Pinpoint the cell where the given text exists, returning its [x, y] midpoint coordinate. 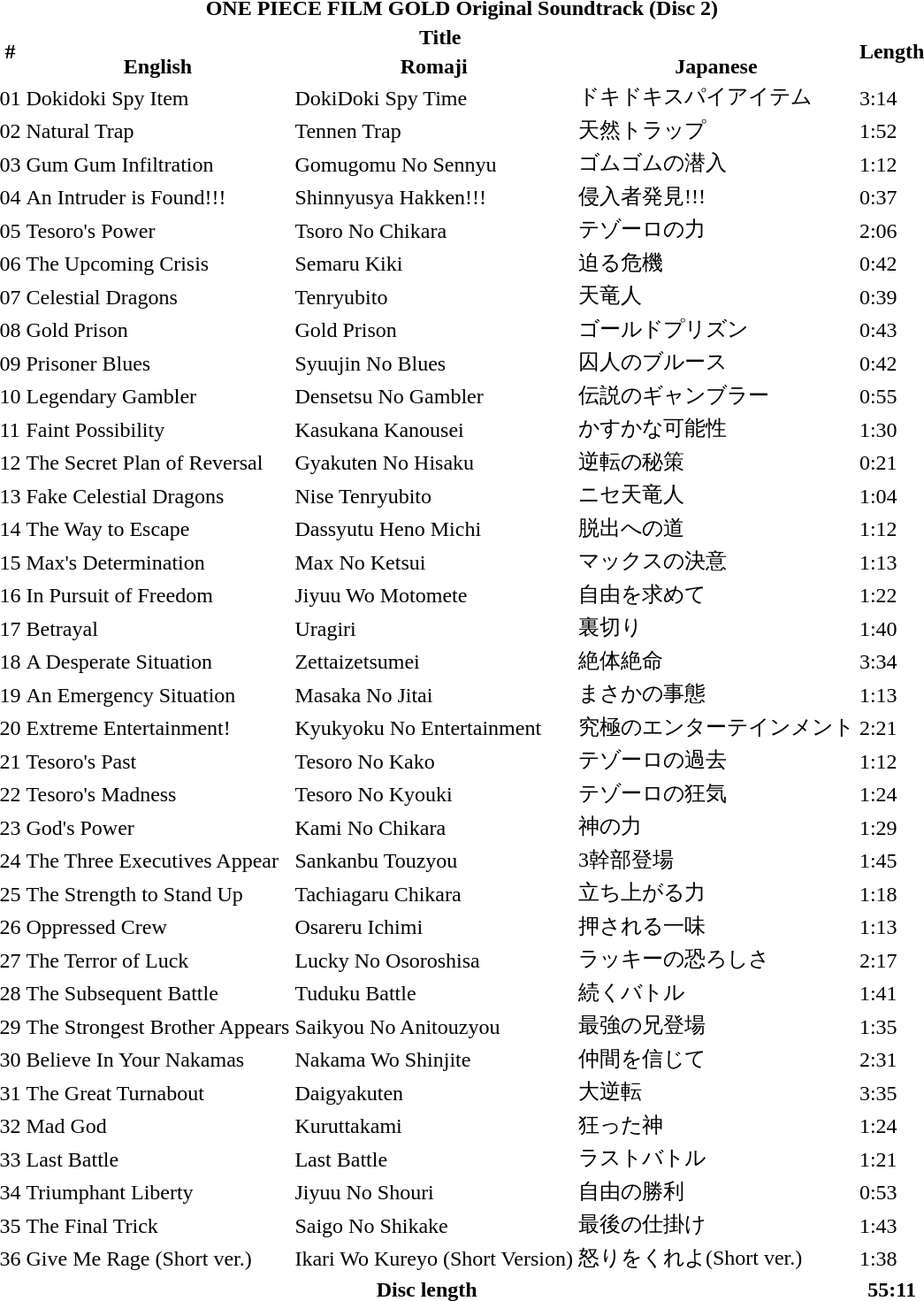
The Three Executives Appear [157, 861]
テゾーロの狂気 [716, 793]
Saigo No Shikake [433, 1225]
Jiyuu Wo Motomete [433, 595]
Oppressed Crew [157, 926]
囚人のブルース [716, 363]
Faint Possibility [157, 429]
Tuduku Battle [433, 993]
ドキドキスパイアイテム [716, 97]
続くバトル [716, 993]
Celestial Dragons [157, 296]
ラッキーの恐ろしさ [716, 960]
神の力 [716, 827]
Legendary Gambler [157, 395]
Prisoner Blues [157, 363]
English [157, 66]
Ikari Wo Kureyo (Short Version) [433, 1259]
Max No Ketsui [433, 562]
テゾーロの過去 [716, 761]
Zettaizetsumei [433, 661]
Jiyuu No Shouri [433, 1191]
Title [440, 37]
自由の勝利 [716, 1191]
The Strength to Stand Up [157, 893]
狂った神 [716, 1126]
An Emergency Situation [157, 694]
Kyukyoku No Entertainment [433, 728]
Sankanbu Touzyou [433, 861]
Romaji [433, 66]
マックスの決意 [716, 562]
Tesoro's Past [157, 761]
Daigyakuten [433, 1092]
ゴムゴムの潜入 [716, 164]
迫る危機 [716, 263]
Mad God [157, 1126]
Extreme Entertainment! [157, 728]
An Intruder is Found!!! [157, 197]
DokiDoki Spy Time [433, 97]
The Terror of Luck [157, 960]
Tenryubito [433, 296]
Tesoro No Kyouki [433, 793]
絶体絶命 [716, 661]
The Upcoming Crisis [157, 263]
The Great Turnabout [157, 1092]
The Strongest Brother Appears [157, 1026]
まさかの事態 [716, 694]
ゴールドプリズン [716, 330]
Gyakuten No Hisaku [433, 463]
究極のエンターテインメント [716, 728]
The Final Trick [157, 1225]
Nakama Wo Shinjite [433, 1059]
In Pursuit of Freedom [157, 595]
Nise Tenryubito [433, 495]
Gomugomu No Sennyu [433, 164]
Kasukana Kanousei [433, 429]
The Subsequent Battle [157, 993]
Kuruttakami [433, 1126]
テゾーロの力 [716, 230]
Dokidoki Spy Item [157, 97]
Natural Trap [157, 130]
自由を求めて [716, 595]
最強の兄登場 [716, 1026]
逆転の秘策 [716, 463]
Give Me Rage (Short ver.) [157, 1259]
Betrayal [157, 628]
Syuujin No Blues [433, 363]
侵入者発見!!! [716, 197]
Fake Celestial Dragons [157, 495]
A Desperate Situation [157, 661]
The Secret Plan of Reversal [157, 463]
Osareru Ichimi [433, 926]
Saikyou No Anitouzyou [433, 1026]
Masaka No Jitai [433, 694]
Tsoro No Chikara [433, 230]
Tachiagaru Chikara [433, 893]
裏切り [716, 628]
God's Power [157, 827]
Tesoro's Madness [157, 793]
Triumphant Liberty [157, 1191]
Gum Gum Infiltration [157, 164]
The Way to Escape [157, 528]
怒りをくれよ(Short ver.) [716, 1259]
Believe In Your Nakamas [157, 1059]
Tennen Trap [433, 130]
Uragiri [433, 628]
押される一味 [716, 926]
ニセ天竜人 [716, 495]
3幹部登場 [716, 861]
Dassyutu Heno Michi [433, 528]
Tesoro's Power [157, 230]
Kami No Chikara [433, 827]
Japanese [716, 66]
仲間を信じて [716, 1059]
Max's Determination [157, 562]
Semaru Kiki [433, 263]
天然トラップ [716, 130]
伝説のギャンブラー [716, 395]
大逆転 [716, 1092]
Lucky No Osoroshisa [433, 960]
立ち上がる力 [716, 893]
Densetsu No Gambler [433, 395]
ラストバトル [716, 1159]
脱出への道 [716, 528]
Shinnyusya Hakken!!! [433, 197]
天竜人 [716, 296]
かすかな可能性 [716, 429]
最後の仕掛け [716, 1225]
Tesoro No Kako [433, 761]
